Identify which cell holds the provided text, then report its (X, Y) central coordinate. 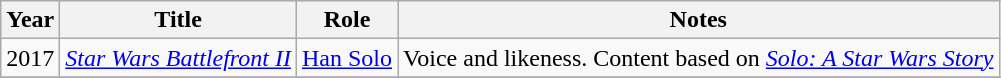
Year (30, 20)
Title (178, 20)
Notes (699, 20)
Star Wars Battlefront II (178, 58)
2017 (30, 58)
Role (346, 20)
Han Solo (346, 58)
Voice and likeness. Content based on Solo: A Star Wars Story (699, 58)
